Output the [x, y] coordinate of the center of the cell containing the given text.  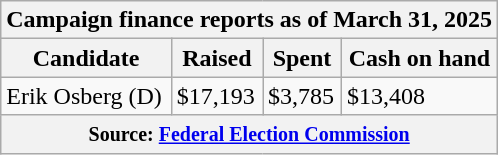
Candidate [86, 58]
Raised [216, 58]
$3,785 [302, 96]
Erik Osberg (D) [86, 96]
Spent [302, 58]
Campaign finance reports as of March 31, 2025 [250, 20]
$17,193 [216, 96]
$13,408 [419, 96]
Cash on hand [419, 58]
Source: Federal Election Commission [250, 134]
